Locate the cell with the specified text and output its (x, y) center coordinate. 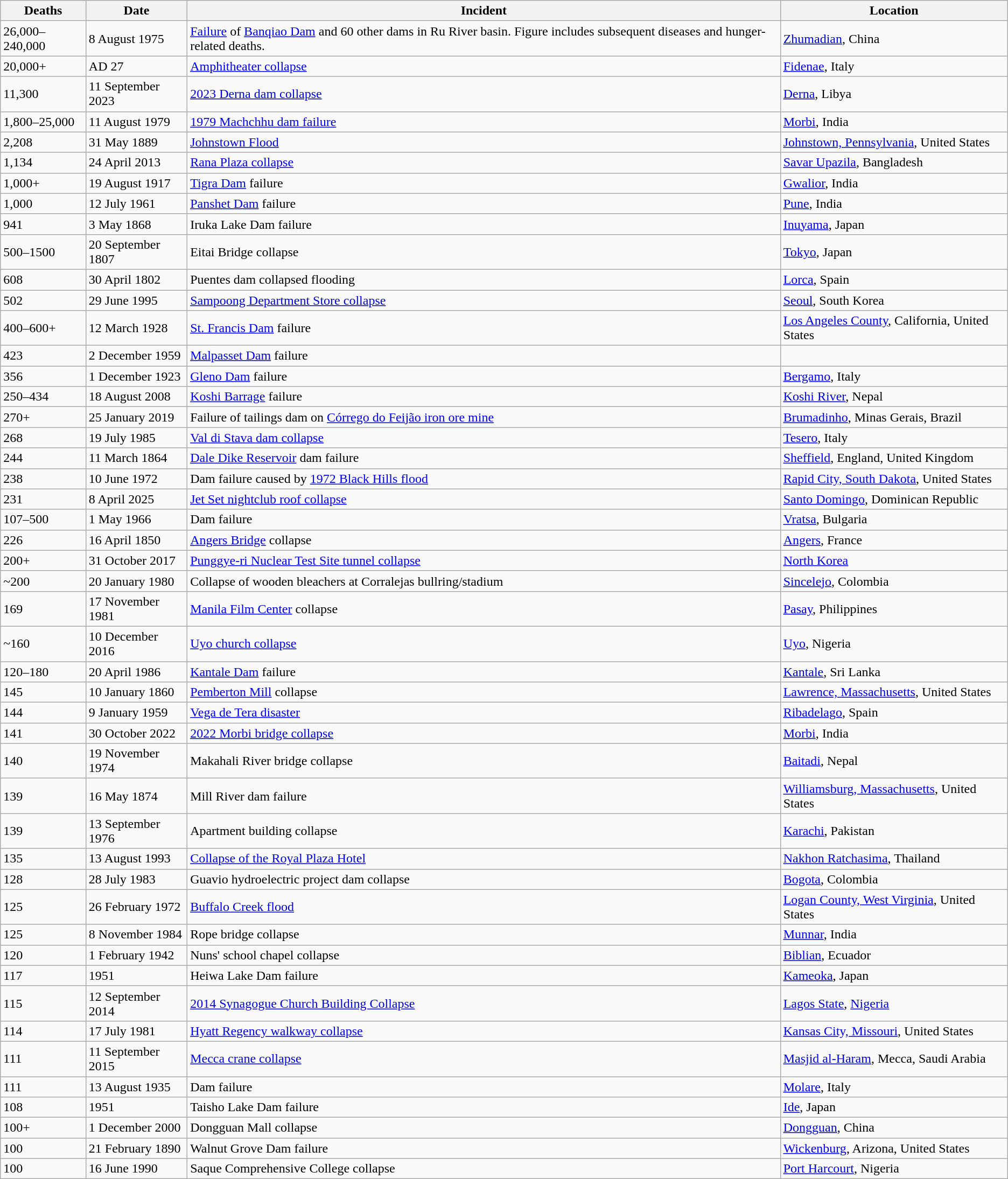
19 July 1985 (136, 438)
Inuyama, Japan (894, 224)
Dongguan, China (894, 1128)
502 (43, 300)
Kantale Dam failure (484, 671)
13 August 1935 (136, 1087)
250–434 (43, 397)
400–600+ (43, 328)
Tokyo, Japan (894, 252)
31 October 2017 (136, 560)
13 August 1993 (136, 859)
Taisho Lake Dam failure (484, 1107)
2022 Morbi bridge collapse (484, 733)
Kameoka, Japan (894, 976)
128 (43, 879)
Walnut Grove Dam failure (484, 1148)
Collapse of the Royal Plaza Hotel (484, 859)
Pune, India (894, 203)
200+ (43, 560)
St. Francis Dam failure (484, 328)
31 May 1889 (136, 142)
Johnstown, Pennsylvania, United States (894, 142)
16 June 1990 (136, 1169)
115 (43, 1003)
Mecca crane collapse (484, 1058)
1 May 1966 (136, 520)
19 November 1974 (136, 761)
Angers, France (894, 540)
Rope bridge collapse (484, 935)
Date (136, 11)
Val di Stava dam collapse (484, 438)
Sampoong Department Store collapse (484, 300)
117 (43, 976)
12 July 1961 (136, 203)
25 January 2019 (136, 417)
135 (43, 859)
Seoul, South Korea (894, 300)
Kansas City, Missouri, United States (894, 1031)
Dam failure caused by 1972 Black Hills flood (484, 479)
Jet Set nightclub roof collapse (484, 499)
Collapse of wooden bleachers at Corralejas bullring/stadium (484, 581)
Incident (484, 11)
Rapid City, South Dakota, United States (894, 479)
Dongguan Mall collapse (484, 1128)
Los Angeles County, California, United States (894, 328)
Heiwa Lake Dam failure (484, 976)
226 (43, 540)
10 June 1972 (136, 479)
Buffalo Creek flood (484, 907)
Malpasset Dam failure (484, 356)
21 February 1890 (136, 1148)
Eitai Bridge collapse (484, 252)
Zhumadian, China (894, 39)
20 January 1980 (136, 581)
~160 (43, 644)
Vratsa, Bulgaria (894, 520)
108 (43, 1107)
20 September 1807 (136, 252)
145 (43, 692)
1,000 (43, 203)
11,300 (43, 94)
Amphitheater collapse (484, 66)
270+ (43, 417)
12 September 2014 (136, 1003)
Munnar, India (894, 935)
8 August 1975 (136, 39)
1,000+ (43, 183)
423 (43, 356)
Failure of Banqiao Dam and 60 other dams in Ru River basin. Figure includes subsequent diseases and hunger-related deaths. (484, 39)
Hyatt Regency walkway collapse (484, 1031)
9 January 1959 (136, 713)
Johnstown Flood (484, 142)
Sheffield, England, United Kingdom (894, 458)
Baitadi, Nepal (894, 761)
Biblian, Ecuador (894, 955)
Santo Domingo, Dominican Republic (894, 499)
17 November 1981 (136, 608)
~200 (43, 581)
Bergamo, Italy (894, 376)
Kantale, Sri Lanka (894, 671)
Williamsburg, Massachusetts, United States (894, 796)
17 July 1981 (136, 1031)
1 December 2000 (136, 1128)
141 (43, 733)
2 December 1959 (136, 356)
Lawrence, Massachusetts, United States (894, 692)
231 (43, 499)
Molare, Italy (894, 1087)
8 April 2025 (136, 499)
Failure of tailings dam on Córrego do Feijão iron ore mine (484, 417)
AD 27 (136, 66)
29 June 1995 (136, 300)
120 (43, 955)
10 January 1860 (136, 692)
356 (43, 376)
500–1500 (43, 252)
Sincelejo, Colombia (894, 581)
12 March 1928 (136, 328)
Gwalior, India (894, 183)
Logan County, West Virginia, United States (894, 907)
2014 Synagogue Church Building Collapse (484, 1003)
Deaths (43, 11)
2,208 (43, 142)
244 (43, 458)
Fidenae, Italy (894, 66)
144 (43, 713)
26 February 1972 (136, 907)
Rana Plaza collapse (484, 163)
Ide, Japan (894, 1107)
Uyo church collapse (484, 644)
Manila Film Center collapse (484, 608)
11 August 1979 (136, 122)
16 May 1874 (136, 796)
169 (43, 608)
26,000–240,000 (43, 39)
Koshi Barrage failure (484, 397)
107–500 (43, 520)
11 September 2023 (136, 94)
13 September 1976 (136, 831)
1979 Machchhu dam failure (484, 122)
120–180 (43, 671)
20 April 1986 (136, 671)
Punggye-ri Nuclear Test Site tunnel collapse (484, 560)
19 August 1917 (136, 183)
140 (43, 761)
Tigra Dam failure (484, 183)
Makahali River bridge collapse (484, 761)
1 December 1923 (136, 376)
Dale Dike Reservoir dam failure (484, 458)
3 May 1868 (136, 224)
Puentes dam collapsed flooding (484, 279)
Tesero, Italy (894, 438)
1,800–25,000 (43, 122)
1 February 1942 (136, 955)
18 August 2008 (136, 397)
Saque Comprehensive College collapse (484, 1169)
Lagos State, Nigeria (894, 1003)
16 April 1850 (136, 540)
Location (894, 11)
Ribadelago, Spain (894, 713)
Apartment building collapse (484, 831)
Nakhon Ratchasima, Thailand (894, 859)
238 (43, 479)
Uyo, Nigeria (894, 644)
8 November 1984 (136, 935)
28 July 1983 (136, 879)
North Korea (894, 560)
10 December 2016 (136, 644)
Port Harcourt, Nigeria (894, 1169)
Angers Bridge collapse (484, 540)
Gleno Dam failure (484, 376)
Mill River dam failure (484, 796)
30 April 1802 (136, 279)
11 September 2015 (136, 1058)
Vega de Tera disaster (484, 713)
Pasay, Philippines (894, 608)
Nuns' school chapel collapse (484, 955)
Brumadinho, Minas Gerais, Brazil (894, 417)
24 April 2013 (136, 163)
20,000+ (43, 66)
2023 Derna dam collapse (484, 94)
100+ (43, 1128)
Bogota, Colombia (894, 879)
Savar Upazila, Bangladesh (894, 163)
11 March 1864 (136, 458)
Derna, Libya (894, 94)
268 (43, 438)
Lorca, Spain (894, 279)
Guavio hydroelectric project dam collapse (484, 879)
941 (43, 224)
114 (43, 1031)
Wickenburg, Arizona, United States (894, 1148)
1,134 (43, 163)
Iruka Lake Dam failure (484, 224)
Koshi River, Nepal (894, 397)
608 (43, 279)
Masjid al-Haram, Mecca, Saudi Arabia (894, 1058)
Panshet Dam failure (484, 203)
Karachi, Pakistan (894, 831)
Pemberton Mill collapse (484, 692)
30 October 2022 (136, 733)
